Search for the cell housing the specified text and yield its (x, y) center coordinate. 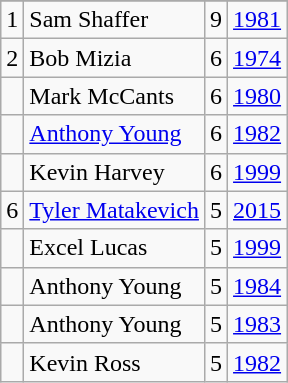
1984 (258, 286)
Kevin Harvey (114, 172)
9 (216, 20)
1 (12, 20)
2 (12, 58)
Mark McCants (114, 96)
Tyler Matakevich (114, 210)
Bob Mizia (114, 58)
2015 (258, 210)
1974 (258, 58)
1983 (258, 324)
Kevin Ross (114, 362)
1980 (258, 96)
Sam Shaffer (114, 20)
Excel Lucas (114, 248)
1981 (258, 20)
